Return (x, y) of the center of cell containing provided text 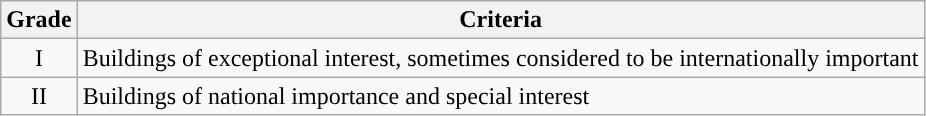
Buildings of national importance and special interest (500, 96)
II (39, 96)
Criteria (500, 20)
Grade (39, 20)
I (39, 58)
Buildings of exceptional interest, sometimes considered to be internationally important (500, 58)
